Identify which cell holds the provided text, then report its [X, Y] central coordinate. 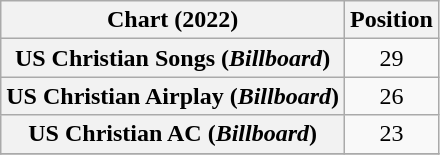
29 [392, 58]
23 [392, 134]
US Christian Airplay (Billboard) [173, 96]
26 [392, 96]
US Christian Songs (Billboard) [173, 58]
Position [392, 20]
Chart (2022) [173, 20]
US Christian AC (Billboard) [173, 134]
